Detect which cell encompasses the target text, then output its [X, Y] center coordinate. 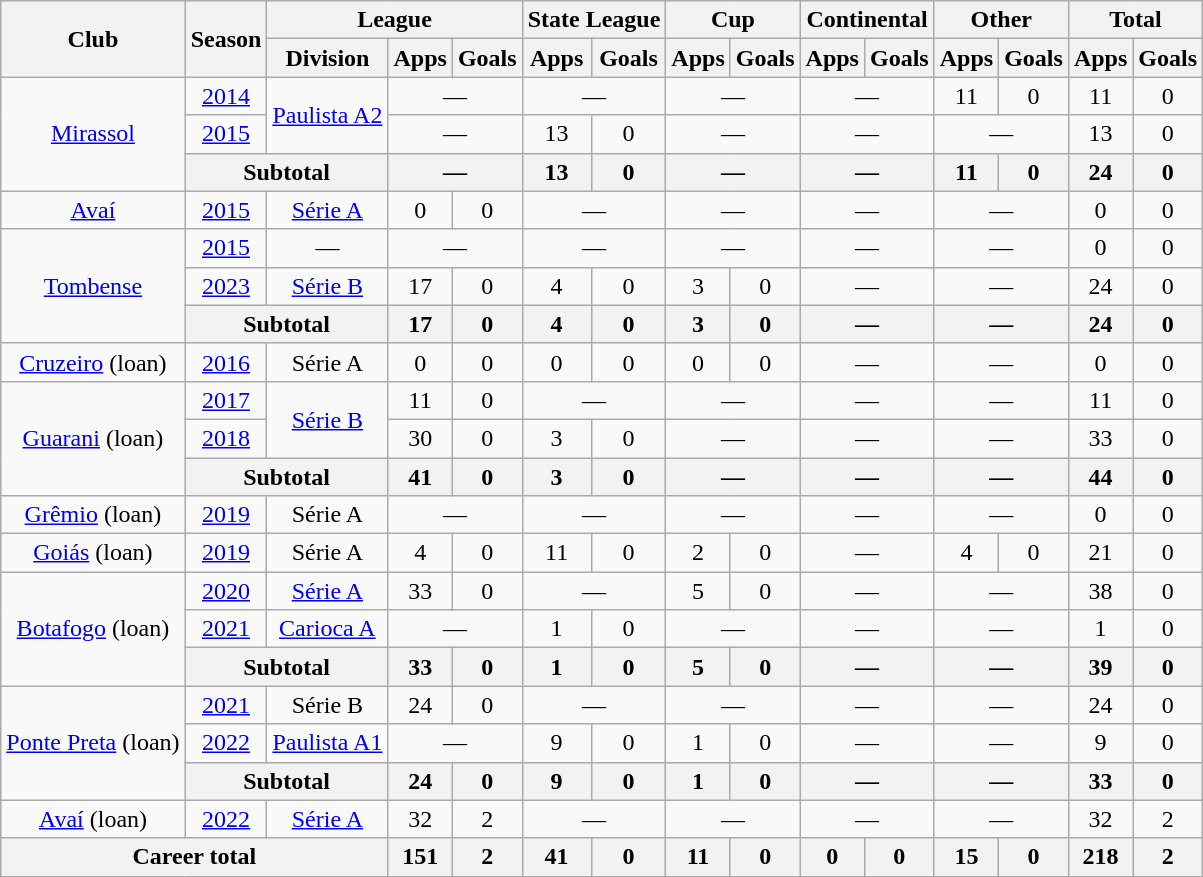
Guarani (loan) [93, 438]
Cruzeiro (loan) [93, 362]
2014 [226, 96]
Career total [194, 857]
38 [1100, 591]
Continental [867, 20]
Carioca A [328, 629]
Season [226, 39]
Goiás (loan) [93, 553]
2018 [226, 438]
Botafogo (loan) [93, 629]
2017 [226, 400]
Avaí [93, 210]
2023 [226, 286]
2020 [226, 591]
15 [966, 857]
44 [1100, 477]
30 [420, 438]
Grêmio (loan) [93, 515]
League [394, 20]
Cup [733, 20]
Division [328, 58]
Club [93, 39]
Paulista A2 [328, 115]
2016 [226, 362]
39 [1100, 667]
Tombense [93, 286]
21 [1100, 553]
151 [420, 857]
Mirassol [93, 134]
Other [1001, 20]
Ponte Preta (loan) [93, 743]
Avaí (loan) [93, 819]
Paulista A1 [328, 743]
Total [1135, 20]
State League [594, 20]
218 [1100, 857]
